Scan for the cell matching the given text and deliver its (X, Y) coordinate at center. 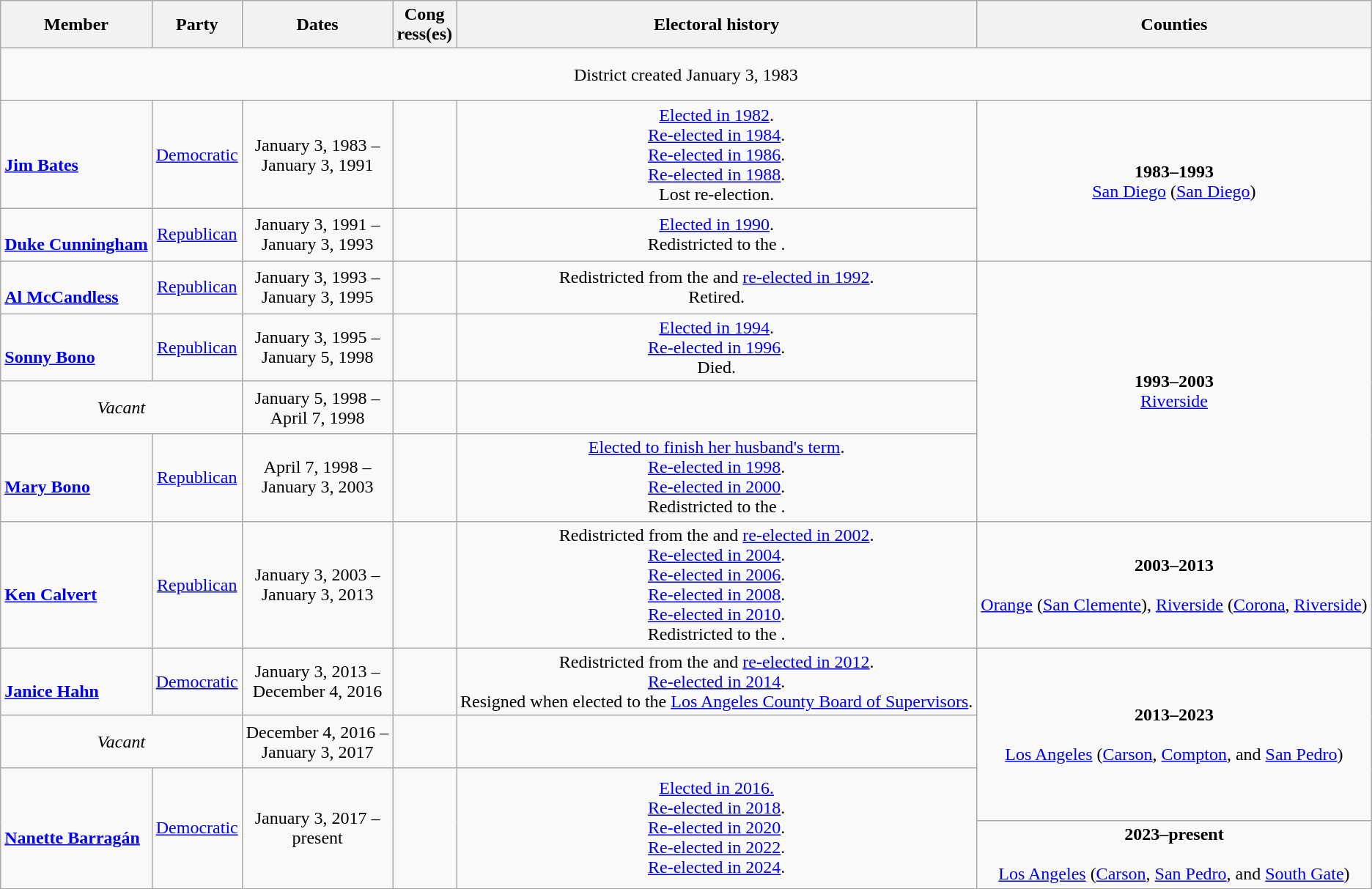
Duke Cunningham (76, 235)
2003–2013Orange (San Clemente), Riverside (Corona, Riverside) (1174, 585)
January 3, 2003 –January 3, 2013 (317, 585)
1983–1993San Diego (San Diego) (1174, 181)
April 7, 1998 –January 3, 2003 (317, 478)
Counties (1174, 25)
Elected in 2016.Re-elected in 2018.Re-elected in 2020.Re-elected in 2022.Re-elected in 2024. (716, 828)
Dates (317, 25)
Electoral history (716, 25)
January 3, 1983 –January 3, 1991 (317, 155)
Nanette Barragán (76, 828)
Elected in 1990.Redistricted to the . (716, 235)
Redistricted from the and re-elected in 2012.Re-elected in 2014.Resigned when elected to the Los Angeles County Board of Supervisors. (716, 682)
January 5, 1998 –April 7, 1998 (317, 407)
Ken Calvert (76, 585)
January 3, 2013 –December 4, 2016 (317, 682)
Janice Hahn (76, 682)
January 3, 1991 –January 3, 1993 (317, 235)
January 3, 2017 –present (317, 828)
Jim Bates (76, 155)
Redistricted from the and re-elected in 2002.Re-elected in 2004.Re-elected in 2006.Re-elected in 2008.Re-elected in 2010.Redistricted to the . (716, 585)
Al McCandless (76, 287)
Party (196, 25)
Mary Bono (76, 478)
January 3, 1993 –January 3, 1995 (317, 287)
2023–presentLos Angeles (Carson, San Pedro, and South Gate) (1174, 855)
District created January 3, 1983 (686, 75)
January 3, 1995 –January 5, 1998 (317, 347)
Congress(es) (425, 25)
Member (76, 25)
Sonny Bono (76, 347)
Elected in 1982.Re-elected in 1984.Re-elected in 1986.Re-elected in 1988.Lost re-election. (716, 155)
December 4, 2016 –January 3, 2017 (317, 742)
1993–2003Riverside (1174, 391)
Elected to finish her husband's term.Re-elected in 1998.Re-elected in 2000.Redistricted to the . (716, 478)
2013–2023Los Angeles (Carson, Compton, and San Pedro) (1174, 734)
Elected in 1994.Re-elected in 1996.Died. (716, 347)
Redistricted from the and re-elected in 1992.Retired. (716, 287)
